Extract the (X, Y) coordinate from the center of the cell holding the provided text.  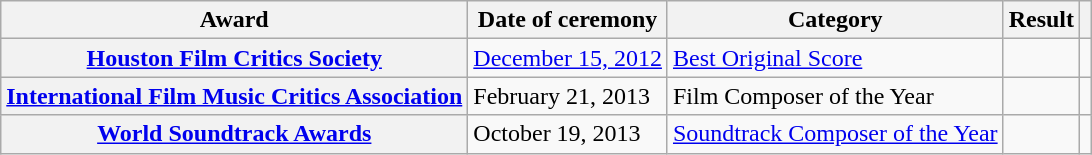
World Soundtrack Awards (234, 134)
International Film Music Critics Association (234, 96)
Best Original Score (835, 58)
Category (835, 20)
Result (1041, 20)
Houston Film Critics Society (234, 58)
February 21, 2013 (568, 96)
Date of ceremony (568, 20)
Film Composer of the Year (835, 96)
October 19, 2013 (568, 134)
December 15, 2012 (568, 58)
Award (234, 20)
Soundtrack Composer of the Year (835, 134)
